Extract the (X, Y) coordinate from the center of the cell holding the provided text.  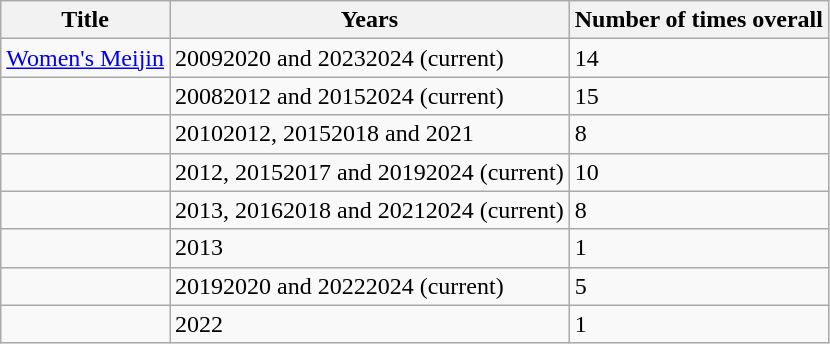
Women's Meijin (86, 58)
20192020 and 20222024 (current) (370, 286)
Number of times overall (698, 20)
15 (698, 96)
10 (698, 172)
14 (698, 58)
20102012, 20152018 and 2021 (370, 134)
20082012 and 20152024 (current) (370, 96)
Title (86, 20)
20092020 and 20232024 (current) (370, 58)
2012, 20152017 and 20192024 (current) (370, 172)
Years (370, 20)
2013, 20162018 and 20212024 (current) (370, 210)
5 (698, 286)
2013 (370, 248)
2022 (370, 324)
